Scan for the cell matching the given text and deliver its (x, y) coordinate at center. 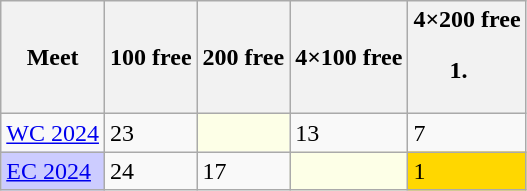
WC 2024 (53, 133)
13 (349, 133)
1 (467, 171)
7 (467, 133)
4×100 free (349, 58)
23 (150, 133)
24 (150, 171)
4×200 free (467, 58)
17 (244, 171)
200 free (244, 58)
EC 2024 (53, 171)
100 free (150, 58)
Meet (53, 58)
